Provide the [X, Y] coordinate of the cell's center where the given text is located.  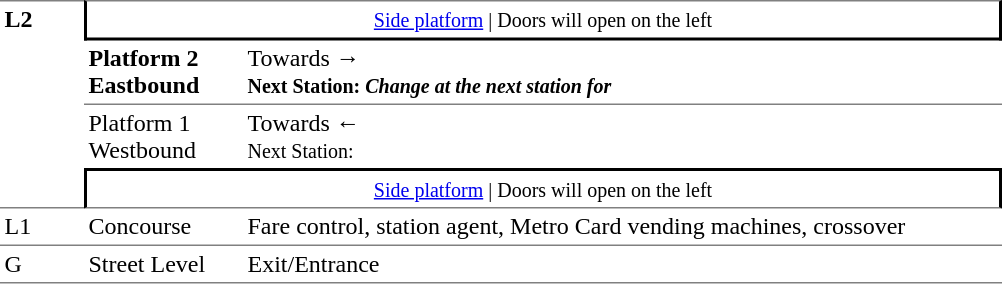
Towards ← Next Station: [622, 136]
G [42, 264]
L2 [42, 104]
Platform 1Westbound [164, 136]
Platform 2Eastbound [164, 72]
Fare control, station agent, Metro Card vending machines, crossover [622, 226]
Street Level [164, 264]
Exit/Entrance [622, 264]
Towards → Next Station: Change at the next station for [622, 72]
Concourse [164, 226]
L1 [42, 226]
